Pinpoint the cell where the given text exists, returning its [X, Y] midpoint coordinate. 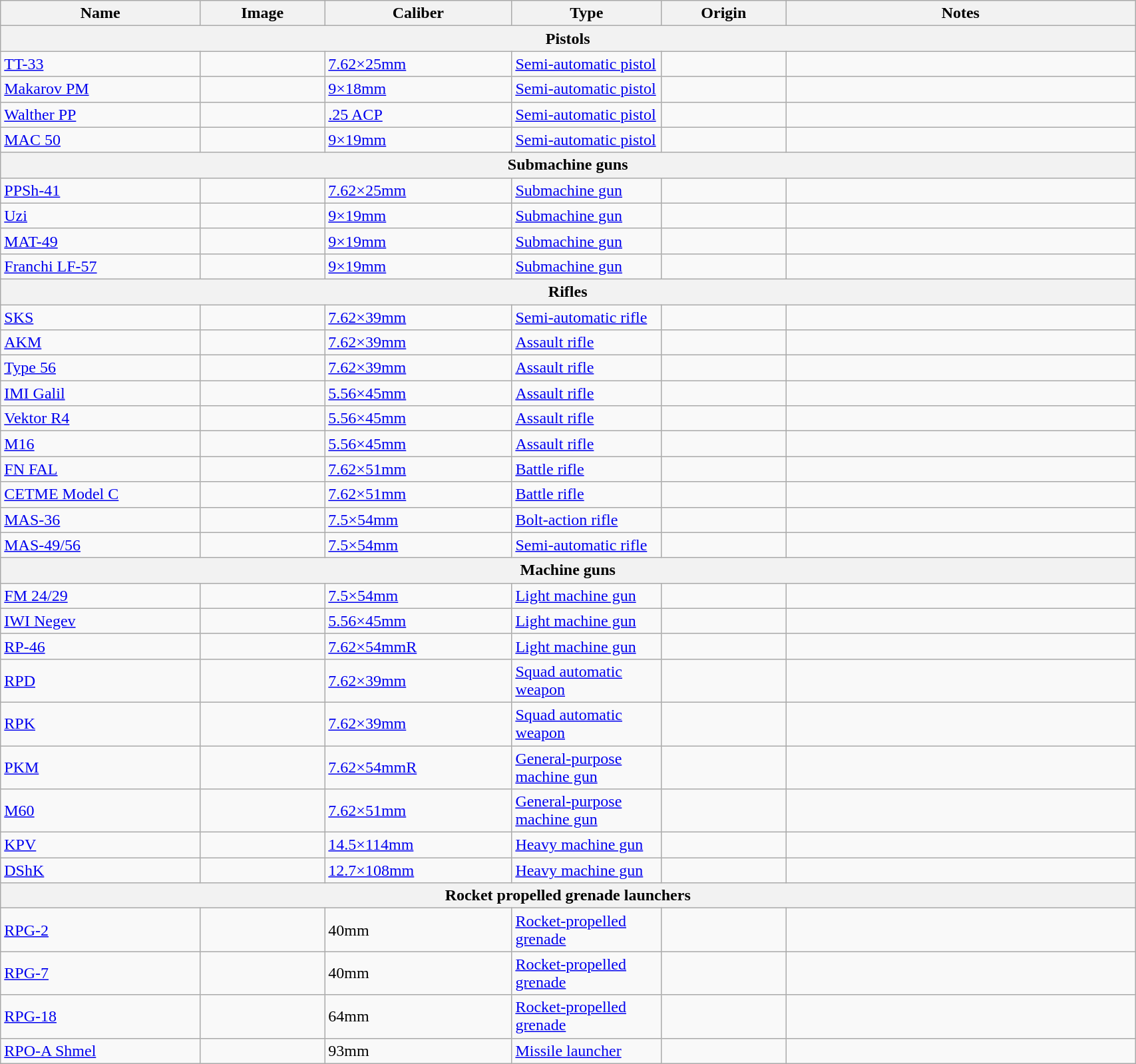
Type [587, 13]
RPG-7 [100, 973]
DShK [100, 870]
Vektor R4 [100, 419]
RP-46 [100, 646]
9×18mm [418, 89]
Notes [961, 13]
MAC 50 [100, 140]
Submachine guns [568, 165]
RPD [100, 680]
FM 24/29 [100, 596]
Walther PP [100, 114]
Machine guns [568, 570]
Name [100, 13]
PPSh-41 [100, 190]
14.5×114mm [418, 845]
Pistols [568, 39]
Origin [724, 13]
Makarov PM [100, 89]
Rocket propelled grenade launchers [568, 896]
IMI Galil [100, 393]
KPV [100, 845]
MAS-49/56 [100, 545]
SKS [100, 317]
93mm [418, 1051]
AKM [100, 343]
Franchi LF-57 [100, 266]
M60 [100, 810]
MAS-36 [100, 520]
12.7×108mm [418, 870]
FN FAL [100, 469]
Bolt-action rifle [587, 520]
CETME Model C [100, 494]
PKM [100, 767]
RPG-18 [100, 1017]
64mm [418, 1017]
RPG-2 [100, 930]
.25 ACP [418, 114]
Missile launcher [587, 1051]
Caliber [418, 13]
Type 56 [100, 368]
MAT-49 [100, 241]
Image [262, 13]
RPK [100, 724]
TT-33 [100, 64]
M16 [100, 444]
Uzi [100, 216]
IWI Negev [100, 621]
Rifles [568, 291]
RPO-A Shmel [100, 1051]
